Find where the given text appears and provide that cell's center as (X, Y) coordinate. 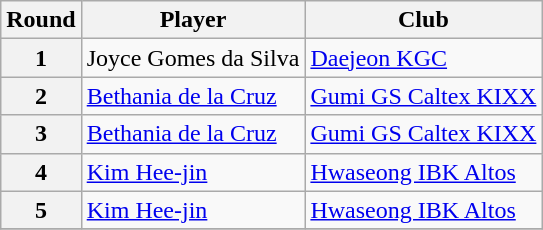
5 (41, 210)
Joyce Gomes da Silva (193, 58)
4 (41, 172)
Club (424, 20)
2 (41, 96)
3 (41, 134)
Player (193, 20)
Daejeon KGC (424, 58)
Round (41, 20)
1 (41, 58)
